Detect which cell encompasses the target text, then output its [X, Y] center coordinate. 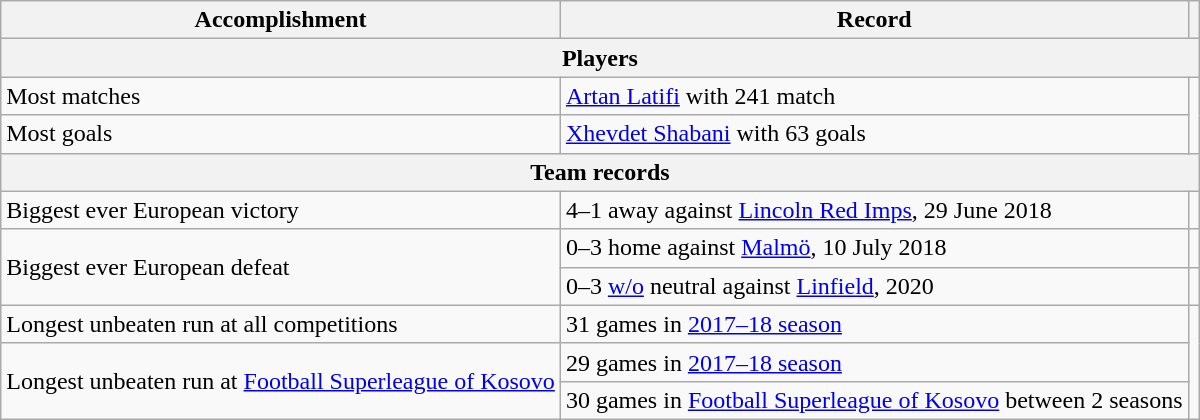
30 games in Football Superleague of Kosovo between 2 seasons [874, 400]
29 games in 2017–18 season [874, 362]
Biggest ever European victory [281, 210]
Artan Latifi with 241 match [874, 96]
4–1 away against Lincoln Red Imps, 29 June 2018 [874, 210]
Most goals [281, 134]
Accomplishment [281, 20]
Longest unbeaten run at all competitions [281, 324]
0–3 home against Malmö, 10 July 2018 [874, 248]
Most matches [281, 96]
Team records [600, 172]
Biggest ever European defeat [281, 267]
Longest unbeaten run at Football Superleague of Kosovo [281, 381]
31 games in 2017–18 season [874, 324]
Record [874, 20]
Xhevdet Shabani with 63 goals [874, 134]
0–3 w/o neutral against Linfield, 2020 [874, 286]
Players [600, 58]
